Determine the (X, Y) coordinate at the center of the cell enclosing the given text.  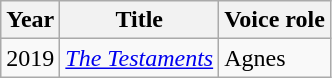
Title (140, 20)
Agnes (275, 58)
Year (30, 20)
2019 (30, 58)
The Testaments (140, 58)
Voice role (275, 20)
